Find where the given text appears and provide that cell's center as [X, Y] coordinate. 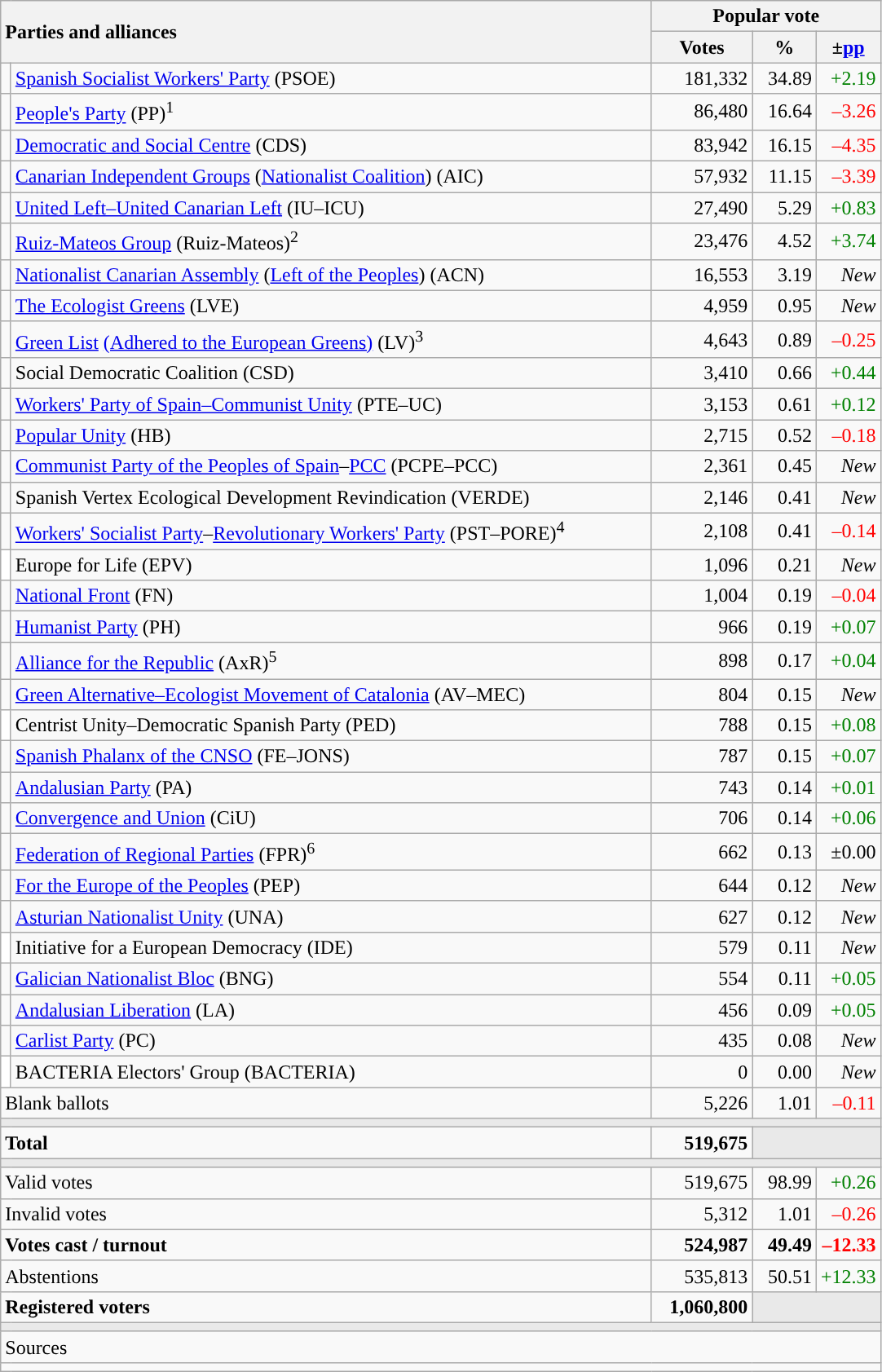
49.49 [784, 1245]
16.64 [784, 112]
Valid votes [326, 1183]
Humanist Party (PH) [331, 627]
Invalid votes [326, 1214]
2,108 [702, 532]
+0.26 [848, 1183]
Democratic and Social Centre (CDS) [331, 145]
Communist Party of the Peoples of Spain–PCC (PCPE–PCC) [331, 466]
Nationalist Canarian Assembly (Left of the Peoples) (ACN) [331, 275]
579 [702, 948]
±pp [848, 47]
Votes [702, 47]
435 [702, 1041]
Asturian Nationalist Unity (UNA) [331, 916]
4.52 [784, 241]
0.09 [784, 1010]
+0.08 [848, 726]
BACTERIA Electors' Group (BACTERIA) [331, 1072]
787 [702, 757]
Popular vote [766, 16]
Popular Unity (HB) [331, 435]
966 [702, 627]
Alliance for the Republic (AxR)5 [331, 660]
+0.83 [848, 208]
0.61 [784, 404]
Social Democratic Coalition (CSD) [331, 373]
1,096 [702, 565]
–4.35 [848, 145]
Spanish Phalanx of the CNSO (FE–JONS) [331, 757]
United Left–United Canarian Left (IU–ICU) [331, 208]
5,226 [702, 1103]
Federation of Regional Parties (FPR)6 [331, 853]
4,959 [702, 306]
Ruiz-Mateos Group (Ruiz-Mateos)2 [331, 241]
535,813 [702, 1276]
Workers' Socialist Party–Revolutionary Workers' Party (PST–PORE)4 [331, 532]
524,987 [702, 1245]
456 [702, 1010]
Registered voters [326, 1307]
–12.33 [848, 1245]
±0.00 [848, 853]
0.08 [784, 1041]
34.89 [784, 78]
–0.04 [848, 596]
5.29 [784, 208]
0.45 [784, 466]
Green Alternative–Ecologist Movement of Catalonia (AV–MEC) [331, 695]
National Front (FN) [331, 596]
Andalusian Party (PA) [331, 787]
Workers' Party of Spain–Communist Unity (PTE–UC) [331, 404]
16,553 [702, 275]
–0.11 [848, 1103]
Initiative for a European Democracy (IDE) [331, 948]
–0.14 [848, 532]
–0.26 [848, 1214]
Europe for Life (EPV) [331, 565]
0.95 [784, 306]
Andalusian Liberation (LA) [331, 1010]
–0.25 [848, 339]
% [784, 47]
5,312 [702, 1214]
1,004 [702, 596]
Parties and alliances [326, 32]
0 [702, 1072]
Convergence and Union (CiU) [331, 818]
27,490 [702, 208]
83,942 [702, 145]
Spanish Socialist Workers' Party (PSOE) [331, 78]
Galician Nationalist Bloc (BNG) [331, 979]
644 [702, 885]
0.13 [784, 853]
The Ecologist Greens (LVE) [331, 306]
Votes cast / turnout [326, 1245]
554 [702, 979]
627 [702, 916]
706 [702, 818]
0.89 [784, 339]
98.99 [784, 1183]
11.15 [784, 177]
+0.12 [848, 404]
804 [702, 695]
Green List (Adhered to the European Greens) (LV)3 [331, 339]
Blank ballots [326, 1103]
Centrist Unity–Democratic Spanish Party (PED) [331, 726]
–3.39 [848, 177]
50.51 [784, 1276]
0.17 [784, 660]
16.15 [784, 145]
3,153 [702, 404]
+3.74 [848, 241]
0.52 [784, 435]
Total [326, 1143]
2,361 [702, 466]
898 [702, 660]
+2.19 [848, 78]
For the Europe of the Peoples (PEP) [331, 885]
181,332 [702, 78]
Sources [440, 1347]
–3.26 [848, 112]
743 [702, 787]
3,410 [702, 373]
4,643 [702, 339]
57,932 [702, 177]
Carlist Party (PC) [331, 1041]
Abstentions [326, 1276]
+0.44 [848, 373]
Spanish Vertex Ecological Development Revindication (VERDE) [331, 497]
Canarian Independent Groups (Nationalist Coalition) (AIC) [331, 177]
2,146 [702, 497]
2,715 [702, 435]
0.66 [784, 373]
0.00 [784, 1072]
People's Party (PP)1 [331, 112]
23,476 [702, 241]
1,060,800 [702, 1307]
–0.18 [848, 435]
+0.06 [848, 818]
3.19 [784, 275]
0.21 [784, 565]
+0.01 [848, 787]
788 [702, 726]
86,480 [702, 112]
662 [702, 853]
+0.04 [848, 660]
+12.33 [848, 1276]
